Provide the (X, Y) coordinate of the cell's center where the given text is located.  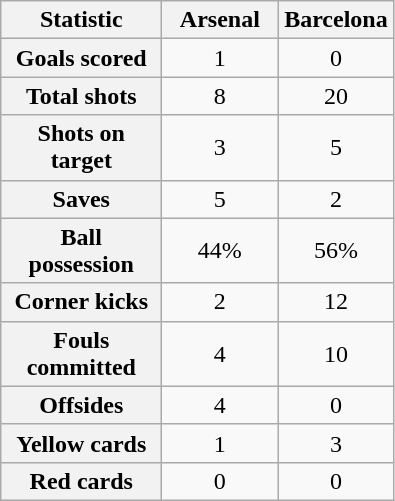
Yellow cards (82, 443)
Offsides (82, 405)
Red cards (82, 481)
8 (220, 96)
10 (336, 354)
Total shots (82, 96)
Goals scored (82, 58)
Arsenal (220, 20)
56% (336, 250)
Barcelona (336, 20)
Fouls committed (82, 354)
12 (336, 302)
Ball possession (82, 250)
20 (336, 96)
Corner kicks (82, 302)
44% (220, 250)
Shots on target (82, 148)
Saves (82, 199)
Statistic (82, 20)
